Identify which cell holds the provided text, then report its (X, Y) central coordinate. 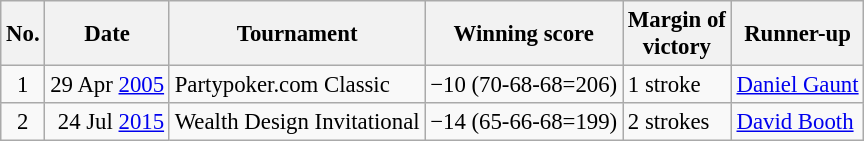
Margin ofvictory (678, 34)
Winning score (524, 34)
David Booth (798, 122)
29 Apr 2005 (107, 85)
2 strokes (678, 122)
Runner-up (798, 34)
1 stroke (678, 85)
Daniel Gaunt (798, 85)
−14 (65-66-68=199) (524, 122)
Wealth Design Invitational (296, 122)
1 (23, 85)
24 Jul 2015 (107, 122)
No. (23, 34)
Tournament (296, 34)
Date (107, 34)
2 (23, 122)
Partypoker.com Classic (296, 85)
−10 (70-68-68=206) (524, 85)
